Find where the given text appears and provide that cell's center as [x, y] coordinate. 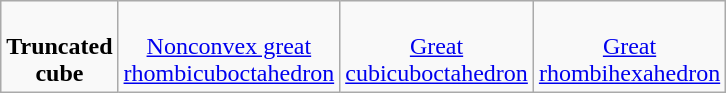
Truncated cube [60, 47]
Nonconvex great rhombicuboctahedron [229, 47]
Great rhombihexahedron [629, 47]
Great cubicuboctahedron [437, 47]
